Locate the cell with the specified text and output its (x, y) center coordinate. 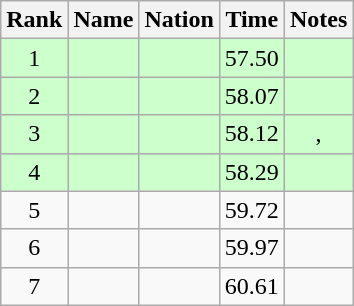
57.50 (252, 58)
2 (34, 96)
Nation (179, 20)
60.61 (252, 286)
Time (252, 20)
5 (34, 210)
, (318, 134)
58.29 (252, 172)
58.12 (252, 134)
Rank (34, 20)
6 (34, 248)
Name (104, 20)
58.07 (252, 96)
Notes (318, 20)
4 (34, 172)
7 (34, 286)
3 (34, 134)
59.72 (252, 210)
1 (34, 58)
59.97 (252, 248)
